For the text-containing cell, return its midpoint in (x, y) coordinate format. 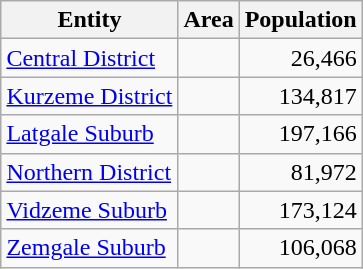
81,972 (300, 172)
Kurzeme District (90, 96)
Northern District (90, 172)
197,166 (300, 134)
26,466 (300, 58)
Vidzeme Suburb (90, 210)
Zemgale Suburb (90, 248)
Area (208, 20)
Entity (90, 20)
134,817 (300, 96)
173,124 (300, 210)
Central District (90, 58)
Latgale Suburb (90, 134)
106,068 (300, 248)
Population (300, 20)
